Locate the cell with the specified text and output its (x, y) center coordinate. 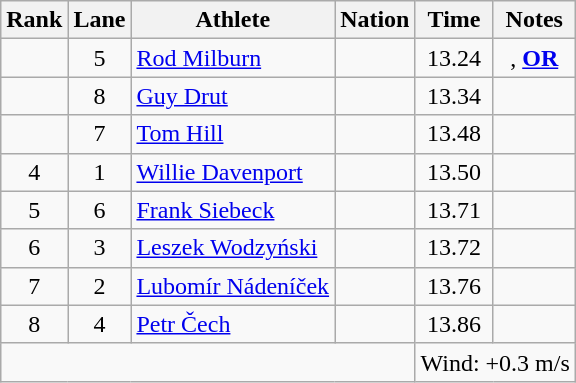
Guy Drut (233, 96)
, OR (534, 58)
Athlete (233, 20)
Petr Čech (233, 324)
Rank (34, 20)
Nation (375, 20)
Willie Davenport (233, 172)
Tom Hill (233, 134)
Time (454, 20)
1 (100, 172)
Leszek Wodzyński (233, 248)
13.76 (454, 286)
13.50 (454, 172)
13.34 (454, 96)
Lane (100, 20)
Rod Milburn (233, 58)
13.48 (454, 134)
13.86 (454, 324)
13.24 (454, 58)
13.71 (454, 210)
Lubomír Nádeníček (233, 286)
Wind: +0.3 m/s (495, 362)
Notes (534, 20)
13.72 (454, 248)
3 (100, 248)
2 (100, 286)
Frank Siebeck (233, 210)
